Extract the [X, Y] coordinate from the center of the cell holding the provided text.  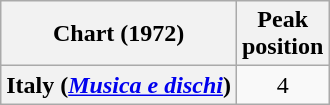
Italy (Musica e dischi) [119, 85]
Chart (1972) [119, 34]
4 [282, 85]
Peakposition [282, 34]
